Provide the [X, Y] coordinate of the cell's center where the given text is located.  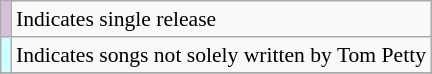
Indicates single release [221, 19]
Indicates songs not solely written by Tom Petty [221, 55]
